Search for the cell housing the specified text and yield its (X, Y) center coordinate. 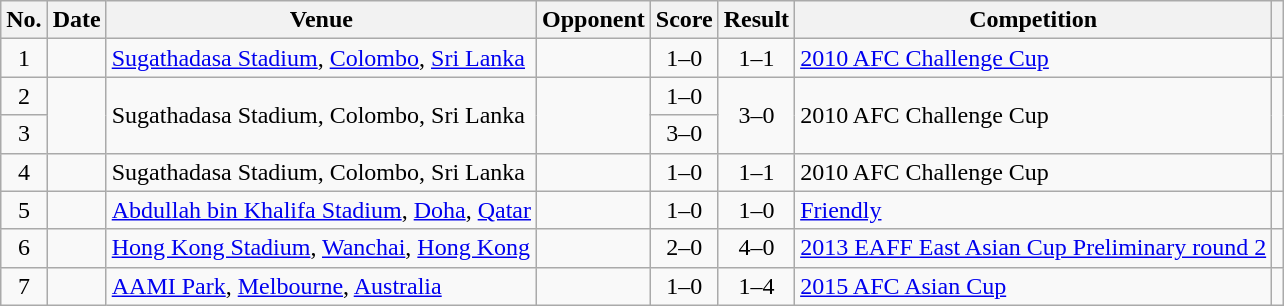
4 (24, 172)
Competition (1034, 20)
Venue (321, 20)
5 (24, 210)
Hong Kong Stadium, Wanchai, Hong Kong (321, 248)
1–4 (756, 286)
Result (756, 20)
2015 AFC Asian Cup (1034, 286)
2–0 (684, 248)
Abdullah bin Khalifa Stadium, Doha, Qatar (321, 210)
No. (24, 20)
7 (24, 286)
6 (24, 248)
3 (24, 134)
1 (24, 58)
AAMI Park, Melbourne, Australia (321, 286)
Friendly (1034, 210)
Opponent (594, 20)
Date (76, 20)
2013 EAFF East Asian Cup Preliminary round 2 (1034, 248)
Score (684, 20)
4–0 (756, 248)
2 (24, 96)
